Pinpoint the cell where the given text exists, returning its (X, Y) midpoint coordinate. 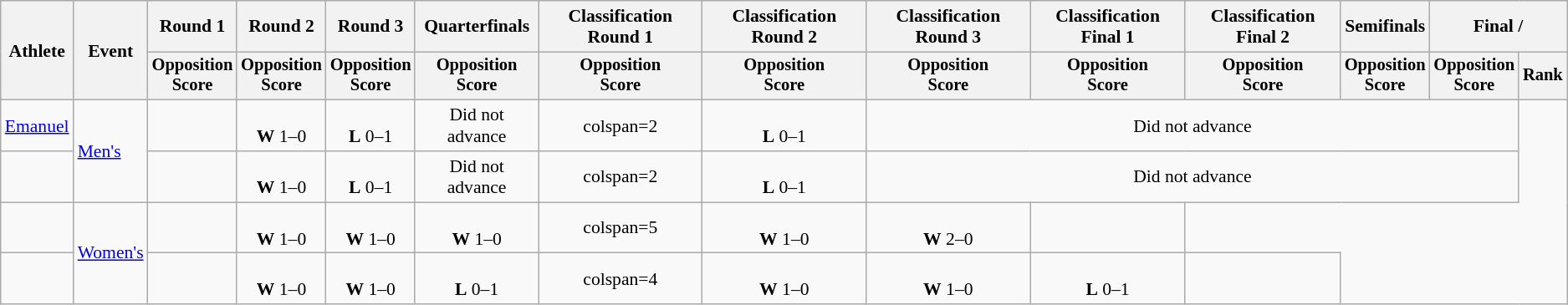
Emanuel (37, 125)
Semifinals (1385, 27)
Women's (110, 253)
colspan=5 (621, 227)
Event (110, 50)
W 2–0 (948, 227)
Final / (1498, 27)
Classification Round 3 (948, 27)
Classification Final 2 (1263, 27)
Classification Round 2 (784, 27)
Round 1 (192, 27)
Round 3 (371, 27)
Round 2 (281, 27)
Athlete (37, 50)
Rank (1543, 76)
Classification Round 1 (621, 27)
Men's (110, 151)
colspan=4 (621, 279)
Classification Final 1 (1108, 27)
Quarterfinals (477, 27)
